Locate the cell with the specified text and output its (X, Y) center coordinate. 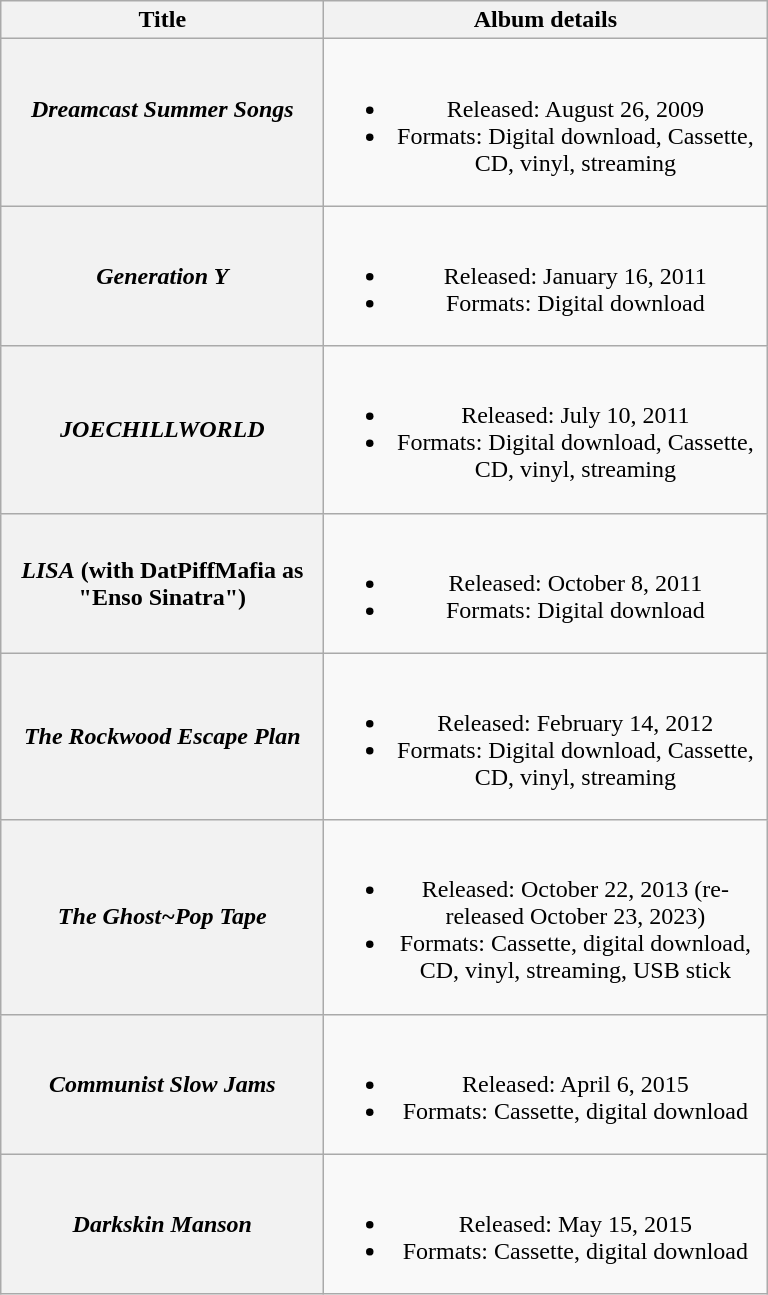
Dreamcast Summer Songs (162, 122)
Released: July 10, 2011Formats: Digital download, Cassette, CD, vinyl, streaming (546, 430)
Released: October 8, 2011Formats: Digital download (546, 583)
Title (162, 20)
The Ghost~Pop Tape (162, 917)
Released: October 22, 2013 (re-released October 23, 2023)Formats: Cassette, digital download, CD, vinyl, streaming, USB stick (546, 917)
Released: May 15, 2015Formats: Cassette, digital download (546, 1224)
Released: January 16, 2011Formats: Digital download (546, 276)
Album details (546, 20)
The Rockwood Escape Plan (162, 736)
Released: February 14, 2012Formats: Digital download, Cassette, CD, vinyl, streaming (546, 736)
Released: April 6, 2015Formats: Cassette, digital download (546, 1084)
Released: August 26, 2009Formats: Digital download, Cassette, CD, vinyl, streaming (546, 122)
Communist Slow Jams (162, 1084)
LISA (with DatPiffMafia as "Enso Sinatra") (162, 583)
Darkskin Manson (162, 1224)
JOECHILLWORLD (162, 430)
Generation Y (162, 276)
